Determine the [x, y] coordinate at the center of the cell enclosing the given text.  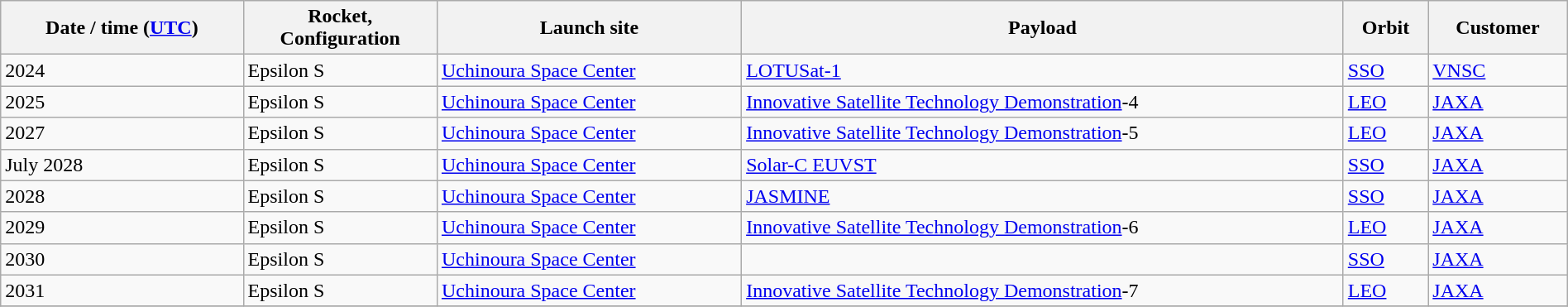
JASMINE [1043, 196]
July 2028 [122, 165]
Innovative Satellite Technology Demonstration-6 [1043, 228]
Rocket,Configuration [340, 28]
2030 [122, 259]
2028 [122, 196]
LOTUSat-1 [1043, 70]
Innovative Satellite Technology Demonstration-5 [1043, 133]
Launch site [589, 28]
VNSC [1498, 70]
2027 [122, 133]
2024 [122, 70]
Payload [1043, 28]
2031 [122, 290]
2025 [122, 102]
Innovative Satellite Technology Demonstration-4 [1043, 102]
Solar-C EUVST [1043, 165]
Date / time (UTC) [122, 28]
Customer [1498, 28]
Innovative Satellite Technology Demonstration-7 [1043, 290]
Orbit [1385, 28]
2029 [122, 228]
